Provide the [x, y] coordinate of the cell's center where the given text is located.  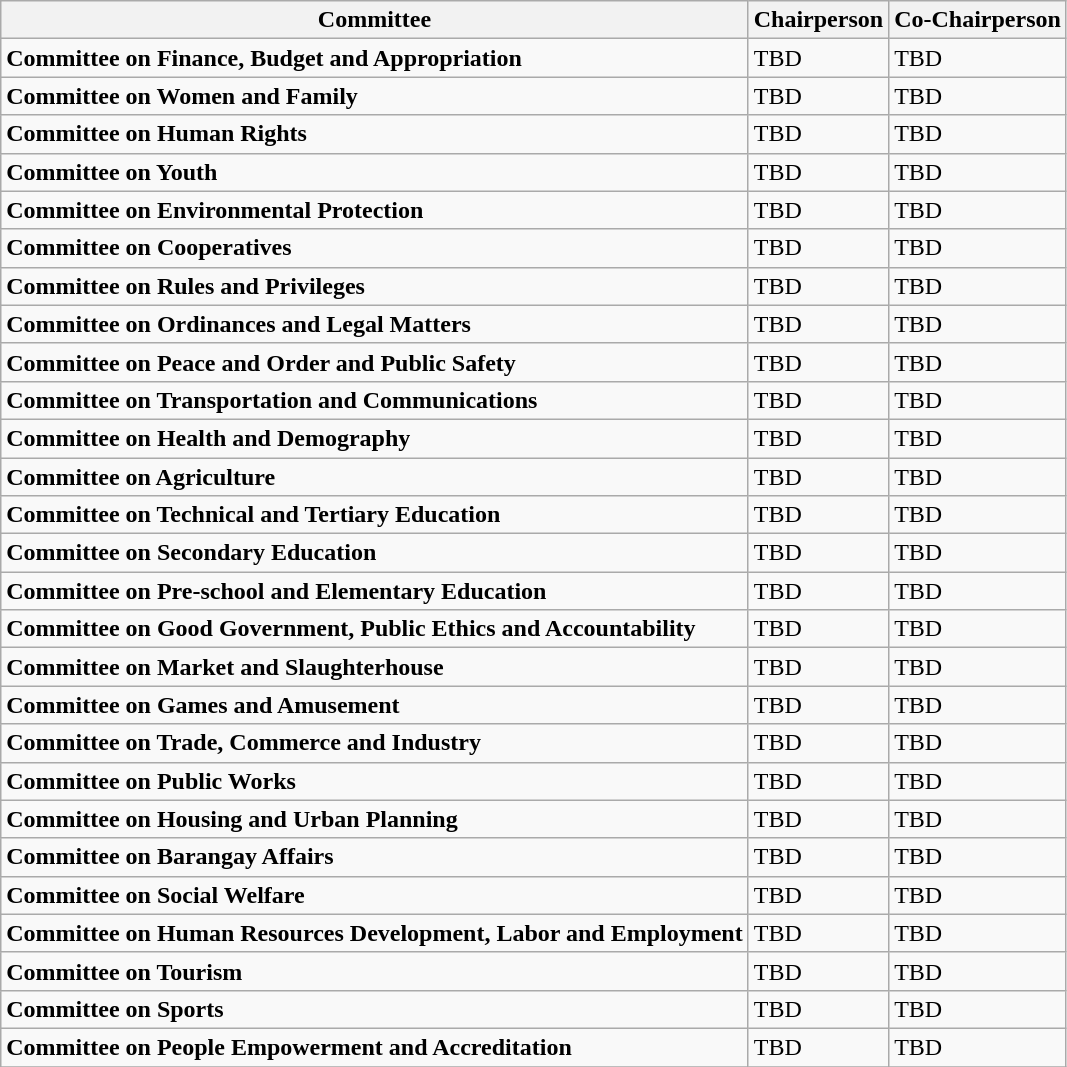
Committee on Environmental Protection [374, 210]
Committee on Good Government, Public Ethics and Accountability [374, 629]
Committee on Pre-school and Elementary Education [374, 591]
Co-Chairperson [978, 20]
Committee on Women and Family [374, 96]
Committee [374, 20]
Committee on Transportation and Communications [374, 400]
Committee on Secondary Education [374, 553]
Committee on Peace and Order and Public Safety [374, 362]
Committee on Youth [374, 172]
Committee on Sports [374, 1009]
Committee on Public Works [374, 781]
Committee on Ordinances and Legal Matters [374, 324]
Committee on Human Rights [374, 134]
Committee on Rules and Privileges [374, 286]
Committee on Cooperatives [374, 248]
Chairperson [818, 20]
Committee on Games and Amusement [374, 705]
Committee on Housing and Urban Planning [374, 819]
Committee on Barangay Affairs [374, 857]
Committee on Health and Demography [374, 438]
Committee on Technical and Tertiary Education [374, 515]
Committee on People Empowerment and Accreditation [374, 1047]
Committee on Market and Slaughterhouse [374, 667]
Committee on Finance, Budget and Appropriation [374, 58]
Committee on Human Resources Development, Labor and Employment [374, 933]
Committee on Social Welfare [374, 895]
Committee on Trade, Commerce and Industry [374, 743]
Committee on Tourism [374, 971]
Committee on Agriculture [374, 477]
